Identify which cell holds the provided text, then report its (x, y) central coordinate. 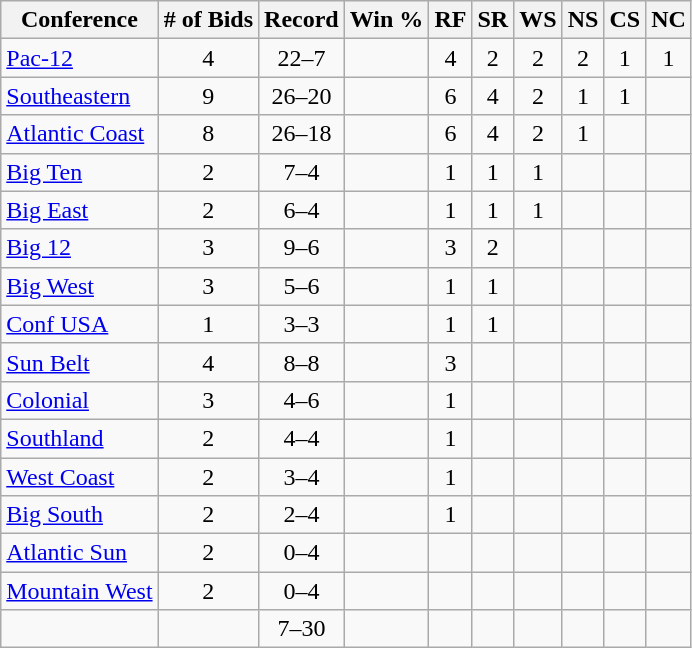
Atlantic Coast (80, 134)
NS (583, 20)
Mountain West (80, 591)
Big Ten (80, 172)
2–4 (302, 515)
3–3 (302, 324)
WS (538, 20)
26–20 (302, 96)
West Coast (80, 477)
Big West (80, 286)
# of Bids (208, 20)
Colonial (80, 400)
5–6 (302, 286)
7–30 (302, 629)
SR (493, 20)
Atlantic Sun (80, 553)
Pac-12 (80, 58)
4–4 (302, 438)
Big South (80, 515)
Win % (386, 20)
8 (208, 134)
NC (669, 20)
Southeastern (80, 96)
Conf USA (80, 324)
CS (625, 20)
6–4 (302, 210)
26–18 (302, 134)
7–4 (302, 172)
22–7 (302, 58)
3–4 (302, 477)
Big East (80, 210)
Sun Belt (80, 362)
RF (450, 20)
4–6 (302, 400)
9–6 (302, 248)
9 (208, 96)
Big 12 (80, 248)
Southland (80, 438)
Record (302, 20)
Conference (80, 20)
8–8 (302, 362)
